Return the [X, Y] coordinate for the center point of the cell that contains the specified text.  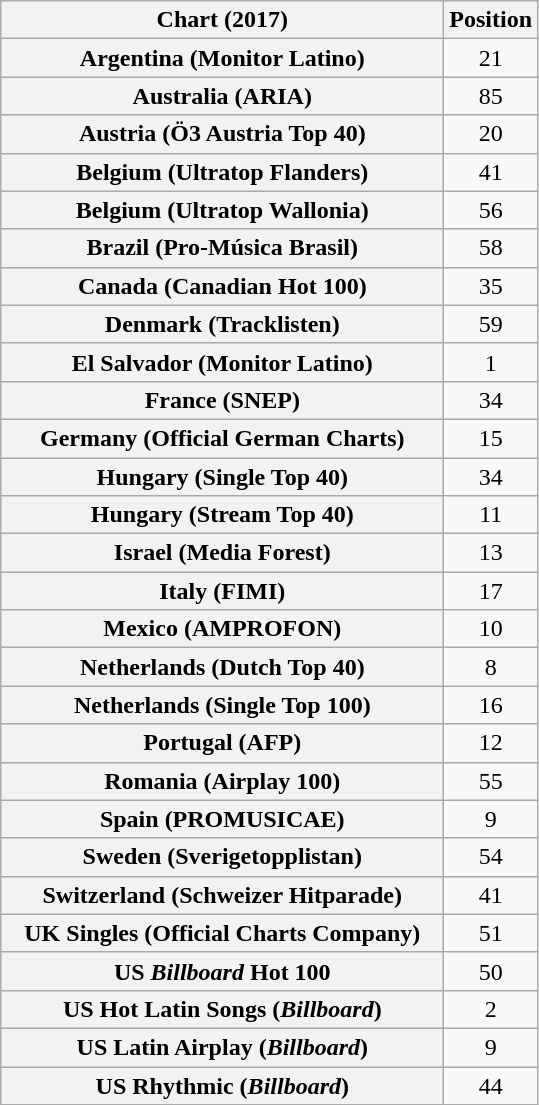
Israel (Media Forest) [222, 553]
Belgium (Ultratop Wallonia) [222, 210]
85 [491, 96]
Sweden (Sverigetopplistan) [222, 857]
France (SNEP) [222, 400]
Austria (Ö3 Austria Top 40) [222, 134]
58 [491, 248]
11 [491, 515]
Brazil (Pro-Música Brasil) [222, 248]
15 [491, 438]
Portugal (AFP) [222, 743]
51 [491, 933]
54 [491, 857]
Belgium (Ultratop Flanders) [222, 172]
Position [491, 20]
Mexico (AMPROFON) [222, 629]
44 [491, 1085]
Hungary (Stream Top 40) [222, 515]
Germany (Official German Charts) [222, 438]
US Hot Latin Songs (Billboard) [222, 1009]
12 [491, 743]
55 [491, 781]
US Rhythmic (Billboard) [222, 1085]
Australia (ARIA) [222, 96]
Romania (Airplay 100) [222, 781]
21 [491, 58]
US Billboard Hot 100 [222, 971]
17 [491, 591]
Hungary (Single Top 40) [222, 477]
56 [491, 210]
Denmark (Tracklisten) [222, 324]
10 [491, 629]
Argentina (Monitor Latino) [222, 58]
Netherlands (Single Top 100) [222, 705]
Canada (Canadian Hot 100) [222, 286]
Chart (2017) [222, 20]
35 [491, 286]
50 [491, 971]
59 [491, 324]
1 [491, 362]
UK Singles (Official Charts Company) [222, 933]
16 [491, 705]
El Salvador (Monitor Latino) [222, 362]
Spain (PROMUSICAE) [222, 819]
13 [491, 553]
Italy (FIMI) [222, 591]
20 [491, 134]
2 [491, 1009]
Switzerland (Schweizer Hitparade) [222, 895]
8 [491, 667]
US Latin Airplay (Billboard) [222, 1047]
Netherlands (Dutch Top 40) [222, 667]
